Locate the cell with the specified text and output its [x, y] center coordinate. 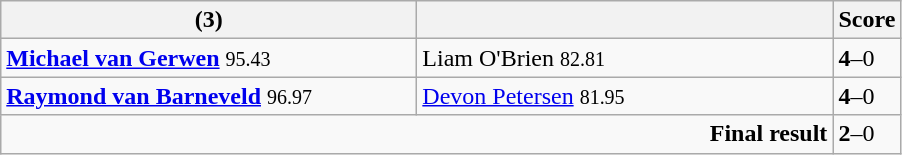
Score [867, 20]
Liam O'Brien 82.81 [625, 58]
(3) [209, 20]
Final result [417, 134]
Michael van Gerwen 95.43 [209, 58]
Raymond van Barneveld 96.97 [209, 96]
Devon Petersen 81.95 [625, 96]
2–0 [867, 134]
